Locate the cell with the specified text and output its [X, Y] center coordinate. 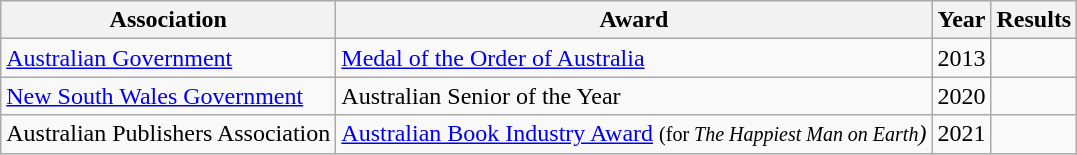
Australian Book Industry Award (for The Happiest Man on Earth) [634, 134]
2013 [962, 58]
2020 [962, 96]
Year [962, 20]
Australian Government [168, 58]
Award [634, 20]
Medal of the Order of Australia [634, 58]
Results [1034, 20]
New South Wales Government [168, 96]
2021 [962, 134]
Association [168, 20]
Australian Senior of the Year [634, 96]
Australian Publishers Association [168, 134]
